Scan for the cell matching the given text and deliver its [x, y] coordinate at center. 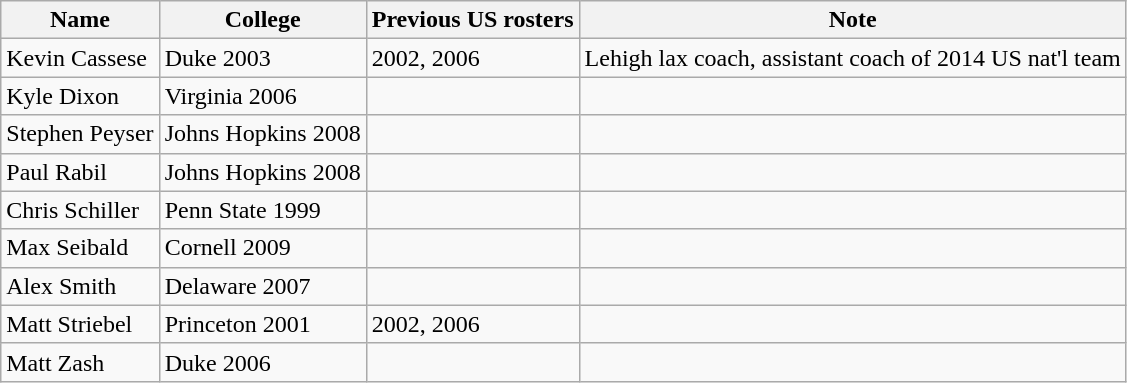
Lehigh lax coach, assistant coach of 2014 US nat'l team [852, 58]
Delaware 2007 [262, 286]
Princeton 2001 [262, 324]
Kyle Dixon [80, 96]
Stephen Peyser [80, 134]
Penn State 1999 [262, 210]
Paul Rabil [80, 172]
Name [80, 20]
Cornell 2009 [262, 248]
Duke 2006 [262, 362]
Matt Zash [80, 362]
Virginia 2006 [262, 96]
Chris Schiller [80, 210]
Matt Striebel [80, 324]
Note [852, 20]
Kevin Cassese [80, 58]
Alex Smith [80, 286]
Previous US rosters [472, 20]
Duke 2003 [262, 58]
College [262, 20]
Max Seibald [80, 248]
